Identify which cell holds the provided text, then report its (x, y) central coordinate. 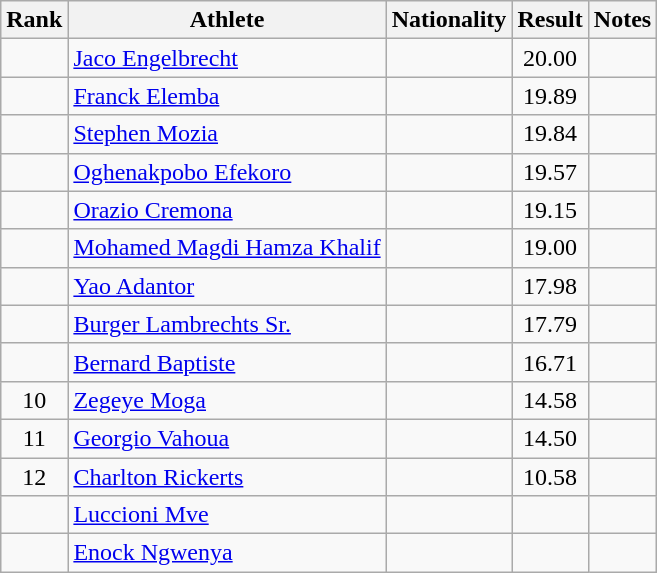
Athlete (227, 20)
Rank (34, 20)
Franck Elemba (227, 96)
12 (34, 477)
19.84 (550, 134)
Bernard Baptiste (227, 362)
Stephen Mozia (227, 134)
20.00 (550, 58)
Charlton Rickerts (227, 477)
Georgio Vahoua (227, 438)
14.50 (550, 438)
Notes (622, 20)
Luccioni Mve (227, 515)
14.58 (550, 400)
Orazio Cremona (227, 210)
19.57 (550, 172)
16.71 (550, 362)
Nationality (449, 20)
Yao Adantor (227, 286)
10.58 (550, 477)
Zegeye Moga (227, 400)
Oghenakpobo Efekoro (227, 172)
19.15 (550, 210)
10 (34, 400)
17.98 (550, 286)
Mohamed Magdi Hamza Khalif (227, 248)
19.89 (550, 96)
17.79 (550, 324)
11 (34, 438)
Jaco Engelbrecht (227, 58)
Result (550, 20)
19.00 (550, 248)
Enock Ngwenya (227, 553)
Burger Lambrechts Sr. (227, 324)
